Determine the [x, y] coordinate at the center of the cell enclosing the given text.  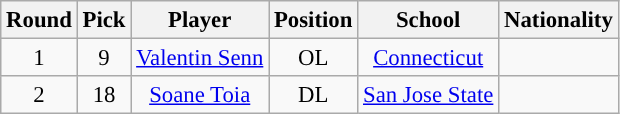
2 [39, 95]
Round [39, 20]
San Jose State [428, 95]
Connecticut [428, 58]
OL [314, 58]
Position [314, 20]
DL [314, 95]
Nationality [558, 20]
School [428, 20]
Soane Toia [200, 95]
Player [200, 20]
18 [104, 95]
9 [104, 58]
1 [39, 58]
Pick [104, 20]
Valentin Senn [200, 58]
